Determine the (X, Y) coordinate at the center of the cell enclosing the given text.  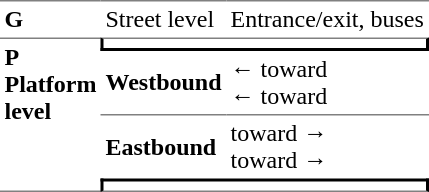
← toward ← toward (327, 83)
toward → toward → (327, 148)
Westbound (164, 83)
Eastbound (164, 148)
G (50, 19)
P Platform level (50, 115)
Entrance/exit, buses (327, 19)
Street level (164, 19)
